Find where the given text appears and provide that cell's center as [X, Y] coordinate. 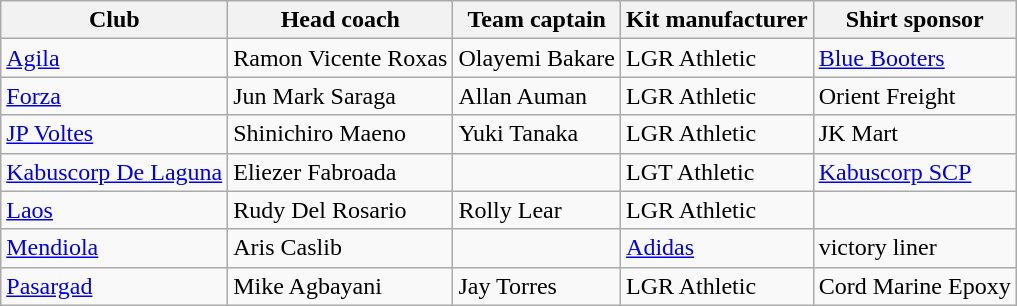
JP Voltes [114, 134]
Club [114, 20]
Ramon Vicente Roxas [340, 58]
Olayemi Bakare [537, 58]
Head coach [340, 20]
Yuki Tanaka [537, 134]
Pasargad [114, 286]
Forza [114, 96]
Shinichiro Maeno [340, 134]
Kabuscorp SCP [914, 172]
Cord Marine Epoxy [914, 286]
Aris Caslib [340, 248]
Jun Mark Saraga [340, 96]
Shirt sponsor [914, 20]
Eliezer Fabroada [340, 172]
Mendiola [114, 248]
Allan Auman [537, 96]
Rolly Lear [537, 210]
Mike Agbayani [340, 286]
Team captain [537, 20]
Orient Freight [914, 96]
Jay Torres [537, 286]
Laos [114, 210]
LGT Athletic [718, 172]
Adidas [718, 248]
Agila [114, 58]
JK Mart [914, 134]
Kit manufacturer [718, 20]
victory liner [914, 248]
Kabuscorp De Laguna [114, 172]
Blue Booters [914, 58]
Rudy Del Rosario [340, 210]
